Output the [X, Y] coordinate of the center of the cell containing the given text.  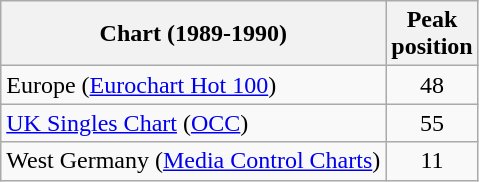
55 [432, 123]
Europe (Eurochart Hot 100) [194, 85]
Chart (1989-1990) [194, 34]
UK Singles Chart (OCC) [194, 123]
West Germany (Media Control Charts) [194, 161]
11 [432, 161]
48 [432, 85]
Peakposition [432, 34]
